Pinpoint the cell where the given text exists, returning its [x, y] midpoint coordinate. 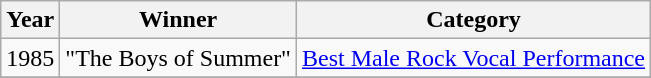
Winner [178, 20]
Year [30, 20]
Category [473, 20]
Best Male Rock Vocal Performance [473, 58]
"The Boys of Summer" [178, 58]
1985 [30, 58]
